Detect which cell encompasses the target text, then output its (x, y) center coordinate. 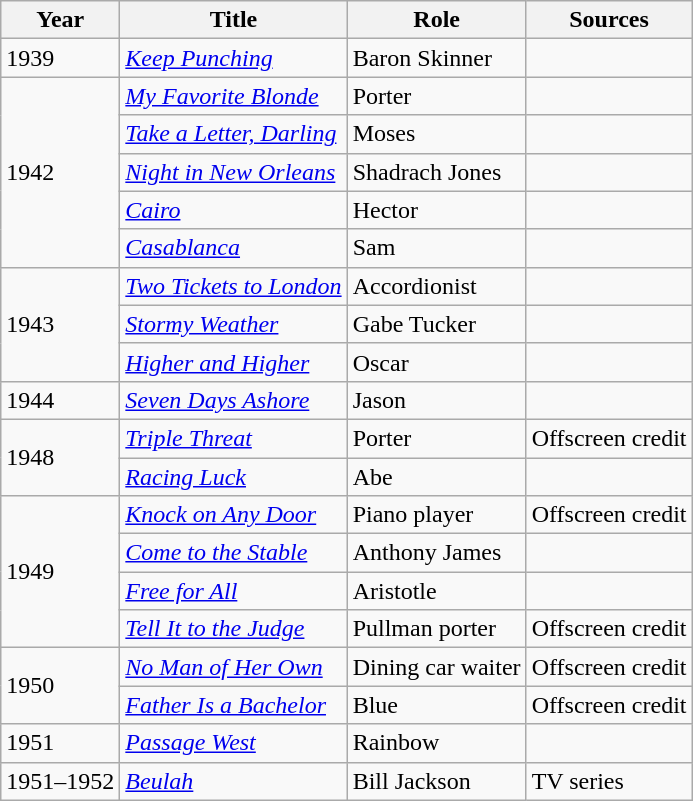
Come to the Stable (234, 553)
Baron Skinner (436, 58)
1942 (60, 172)
Passage West (234, 743)
Knock on Any Door (234, 515)
Anthony James (436, 553)
Seven Days Ashore (234, 400)
Moses (436, 134)
Free for All (234, 591)
Casablanca (234, 248)
Bill Jackson (436, 781)
Higher and Higher (234, 362)
TV series (609, 781)
Take a Letter, Darling (234, 134)
Rainbow (436, 743)
Role (436, 20)
Year (60, 20)
Dining car waiter (436, 667)
1948 (60, 457)
Aristotle (436, 591)
Jason (436, 400)
Accordionist (436, 286)
Shadrach Jones (436, 172)
Title (234, 20)
Racing Luck (234, 477)
1950 (60, 686)
Triple Threat (234, 438)
Keep Punching (234, 58)
Piano player (436, 515)
Abe (436, 477)
Gabe Tucker (436, 324)
1943 (60, 324)
Beulah (234, 781)
Sources (609, 20)
No Man of Her Own (234, 667)
My Favorite Blonde (234, 96)
1951 (60, 743)
Hector (436, 210)
1949 (60, 572)
Cairo (234, 210)
Oscar (436, 362)
1951–1952 (60, 781)
1939 (60, 58)
Night in New Orleans (234, 172)
Sam (436, 248)
Blue (436, 705)
Father Is a Bachelor (234, 705)
Stormy Weather (234, 324)
Tell It to the Judge (234, 629)
Pullman porter (436, 629)
Two Tickets to London (234, 286)
1944 (60, 400)
